Find where the given text appears and provide that cell's center as [x, y] coordinate. 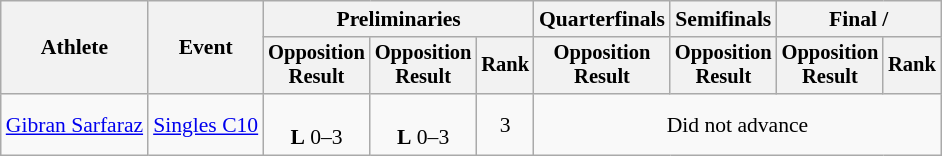
Event [206, 48]
Athlete [74, 48]
Singles C10 [206, 124]
Did not advance [738, 124]
Final / [859, 19]
Gibran Sarfaraz [74, 124]
Preliminaries [398, 19]
Quarterfinals [602, 19]
3 [505, 124]
Semifinals [724, 19]
